From the cell containing the given text, extract its center point as (x, y) coordinate. 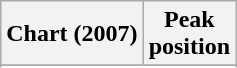
Chart (2007) (72, 34)
Peakposition (189, 34)
